Search for the cell housing the specified text and yield its [X, Y] center coordinate. 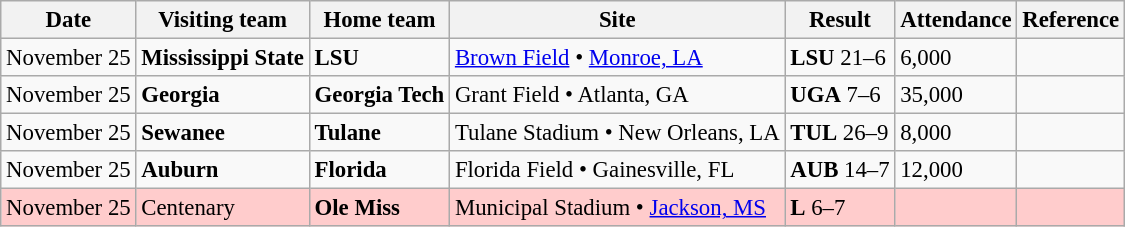
Mississippi State [222, 58]
Site [618, 20]
Date [68, 20]
Home team [379, 20]
Florida Field • Gainesville, FL [618, 170]
Sewanee [222, 133]
LSU 21–6 [840, 58]
Georgia [222, 95]
35,000 [956, 95]
Ole Miss [379, 208]
Tulane Stadium • New Orleans, LA [618, 133]
Visiting team [222, 20]
Centenary [222, 208]
Brown Field • Monroe, LA [618, 58]
Municipal Stadium • Jackson, MS [618, 208]
LSU [379, 58]
Grant Field • Atlanta, GA [618, 95]
TUL 26–9 [840, 133]
Attendance [956, 20]
AUB 14–7 [840, 170]
8,000 [956, 133]
12,000 [956, 170]
UGA 7–6 [840, 95]
Reference [1071, 20]
Georgia Tech [379, 95]
Tulane [379, 133]
Result [840, 20]
6,000 [956, 58]
Auburn [222, 170]
Florida [379, 170]
L 6–7 [840, 208]
